Return the (x, y) coordinate for the center point of the cell that contains the specified text.  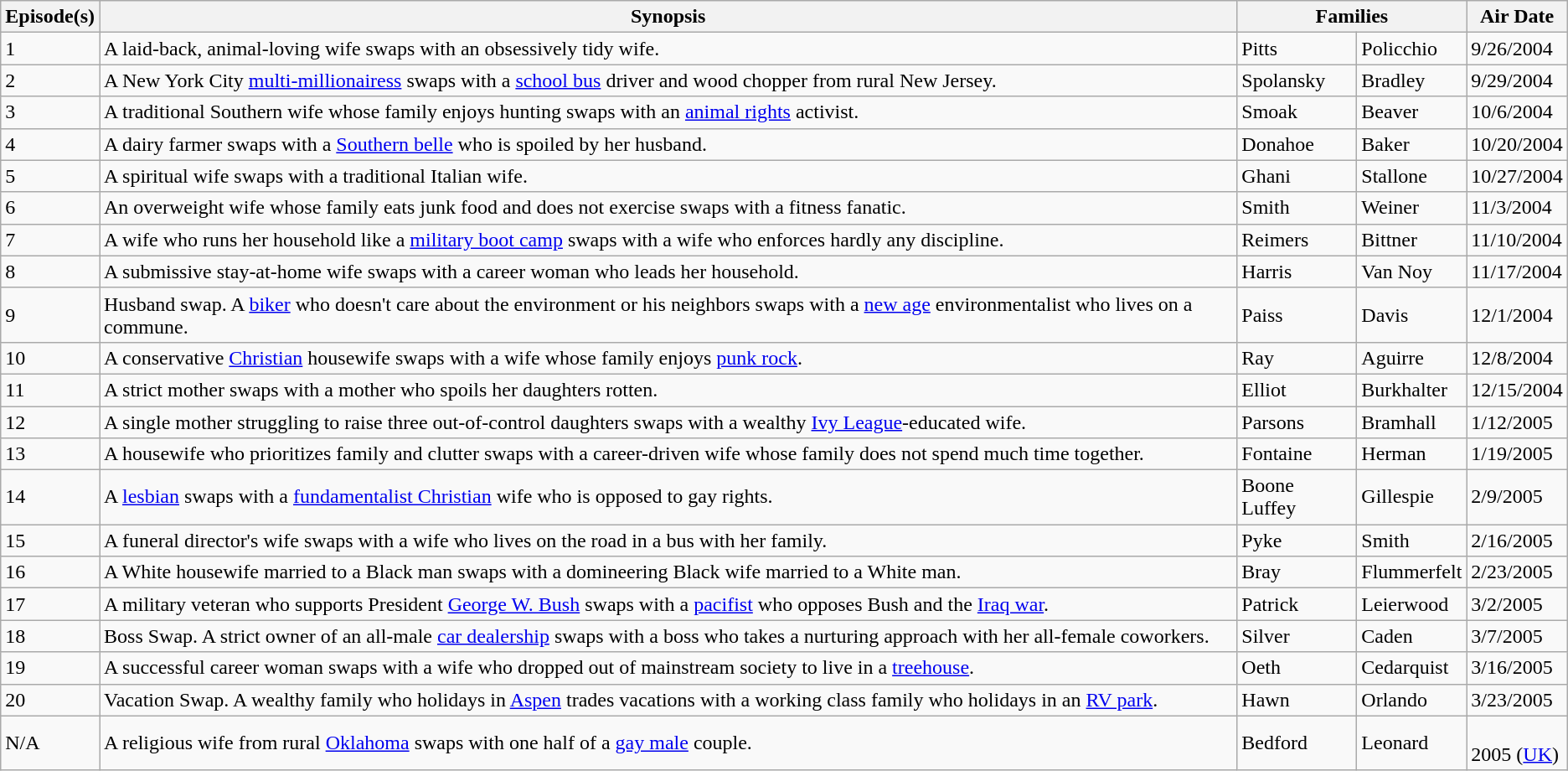
Gillespie (1412, 498)
1/19/2005 (1517, 454)
Bedford (1297, 743)
2/16/2005 (1517, 541)
A lesbian swaps with a fundamentalist Christian wife who is opposed to gay rights. (668, 498)
2/23/2005 (1517, 572)
6 (50, 208)
17 (50, 604)
A religious wife from rural Oklahoma swaps with one half of a gay male couple. (668, 743)
Orlando (1412, 700)
Flummerfelt (1412, 572)
9 (50, 315)
Husband swap. A biker who doesn't care about the environment or his neighbors swaps with a new age environmentalist who lives on a commune. (668, 315)
A single mother struggling to raise three out-of-control daughters swaps with a wealthy Ivy League-educated wife. (668, 422)
A wife who runs her household like a military boot camp swaps with a wife who enforces hardly any discipline. (668, 240)
Pitts (1297, 49)
10 (50, 358)
Elliot (1297, 390)
A strict mother swaps with a mother who spoils her daughters rotten. (668, 390)
Bittner (1412, 240)
Boss Swap. A strict owner of an all-male car dealership swaps with a boss who takes a nurturing approach with her all-female coworkers. (668, 636)
An overweight wife whose family eats junk food and does not exercise swaps with a fitness fanatic. (668, 208)
Silver (1297, 636)
2005 (UK) (1517, 743)
11 (50, 390)
Parsons (1297, 422)
N/A (50, 743)
4 (50, 144)
11/10/2004 (1517, 240)
Weiner (1412, 208)
Smoak (1297, 112)
Leonard (1412, 743)
Donahoe (1297, 144)
Vacation Swap. A wealthy family who holidays in Aspen trades vacations with a working class family who holidays in an RV park. (668, 700)
9/26/2004 (1517, 49)
Paiss (1297, 315)
Bray (1297, 572)
10/6/2004 (1517, 112)
A funeral director's wife swaps with a wife who lives on the road in a bus with her family. (668, 541)
12/1/2004 (1517, 315)
Herman (1412, 454)
A successful career woman swaps with a wife who dropped out of mainstream society to live in a treehouse. (668, 668)
13 (50, 454)
Bradley (1412, 80)
A White housewife married to a Black man swaps with a domineering Black wife married to a White man. (668, 572)
Spolansky (1297, 80)
1/12/2005 (1517, 422)
Episode(s) (50, 17)
14 (50, 498)
5 (50, 176)
A dairy farmer swaps with a Southern belle who is spoiled by her husband. (668, 144)
8 (50, 272)
10/27/2004 (1517, 176)
Burkhalter (1412, 390)
A military veteran who supports President George W. Bush swaps with a pacifist who opposes Bush and the Iraq war. (668, 604)
20 (50, 700)
Aguirre (1412, 358)
Ray (1297, 358)
A New York City multi-millionairess swaps with a school bus driver and wood chopper from rural New Jersey. (668, 80)
Cedarquist (1412, 668)
10/20/2004 (1517, 144)
2 (50, 80)
A housewife who prioritizes family and clutter swaps with a career-driven wife whose family does not spend much time together. (668, 454)
3/23/2005 (1517, 700)
12/8/2004 (1517, 358)
11/17/2004 (1517, 272)
19 (50, 668)
Hawn (1297, 700)
Families (1352, 17)
16 (50, 572)
A laid-back, animal-loving wife swaps with an obsessively tidy wife. (668, 49)
12/15/2004 (1517, 390)
Air Date (1517, 17)
Patrick (1297, 604)
Baker (1412, 144)
Van Noy (1412, 272)
3/2/2005 (1517, 604)
Ghani (1297, 176)
Policchio (1412, 49)
A submissive stay-at-home wife swaps with a career woman who leads her household. (668, 272)
2/9/2005 (1517, 498)
7 (50, 240)
11/3/2004 (1517, 208)
Bramhall (1412, 422)
Harris (1297, 272)
12 (50, 422)
Leierwood (1412, 604)
Caden (1412, 636)
Fontaine (1297, 454)
1 (50, 49)
A spiritual wife swaps with a traditional Italian wife. (668, 176)
3 (50, 112)
Stallone (1412, 176)
Reimers (1297, 240)
3/7/2005 (1517, 636)
15 (50, 541)
Beaver (1412, 112)
9/29/2004 (1517, 80)
Pyke (1297, 541)
Boone Luffey (1297, 498)
18 (50, 636)
Synopsis (668, 17)
A traditional Southern wife whose family enjoys hunting swaps with an animal rights activist. (668, 112)
A conservative Christian housewife swaps with a wife whose family enjoys punk rock. (668, 358)
Oeth (1297, 668)
3/16/2005 (1517, 668)
Davis (1412, 315)
